Detect which cell encompasses the target text, then output its (x, y) center coordinate. 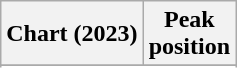
Chart (2023) (72, 34)
Peakposition (189, 34)
